Search for the cell housing the specified text and yield its (x, y) center coordinate. 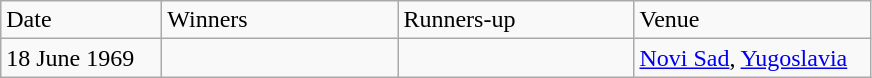
Date (82, 20)
Winners (280, 20)
18 June 1969 (82, 58)
Novi Sad, Yugoslavia (752, 58)
Venue (752, 20)
Runners-up (516, 20)
